Search for the cell housing the specified text and yield its (X, Y) center coordinate. 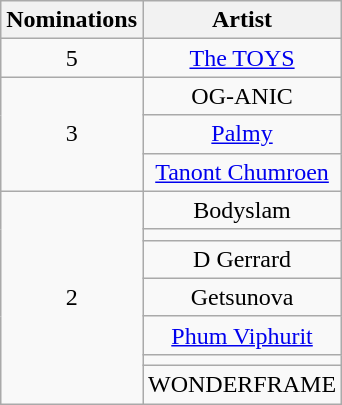
Palmy (242, 134)
Bodyslam (242, 210)
Tanont Chumroen (242, 172)
Artist (242, 20)
The TOYS (242, 58)
WONDERFRAME (242, 384)
2 (72, 297)
3 (72, 134)
OG-ANIC (242, 96)
Getsunova (242, 297)
Nominations (72, 20)
5 (72, 58)
Phum Viphurit (242, 335)
D Gerrard (242, 259)
